Scan for the cell matching the given text and deliver its [x, y] coordinate at center. 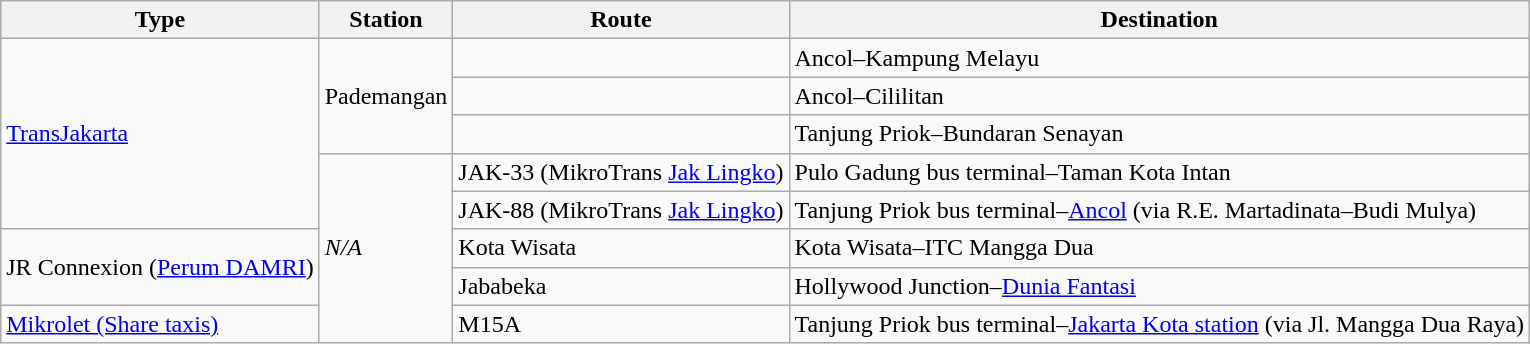
Ancol–Kampung Melayu [1160, 58]
Pulo Gadung bus terminal–Taman Kota Intan [1160, 172]
JR Connexion (Perum DAMRI) [160, 267]
Route [621, 20]
Kota Wisata [621, 248]
Tanjung Priok bus terminal–Ancol (via R.E. Martadinata–Budi Mulya) [1160, 210]
Station [386, 20]
Hollywood Junction–Dunia Fantasi [1160, 286]
Type [160, 20]
M15A [621, 324]
Destination [1160, 20]
Ancol–Cililitan [1160, 96]
Tanjung Priok bus terminal–Jakarta Kota station (via Jl. Mangga Dua Raya) [1160, 324]
JAK-33 (MikroTrans Jak Lingko) [621, 172]
Pademangan [386, 96]
Jababeka [621, 286]
Tanjung Priok–Bundaran Senayan [1160, 134]
Kota Wisata–ITC Mangga Dua [1160, 248]
JAK-88 (MikroTrans Jak Lingko) [621, 210]
N/A [386, 248]
Mikrolet (Share taxis) [160, 324]
TransJakarta [160, 134]
